Return the [x, y] coordinate for the center point of the cell that contains the specified text.  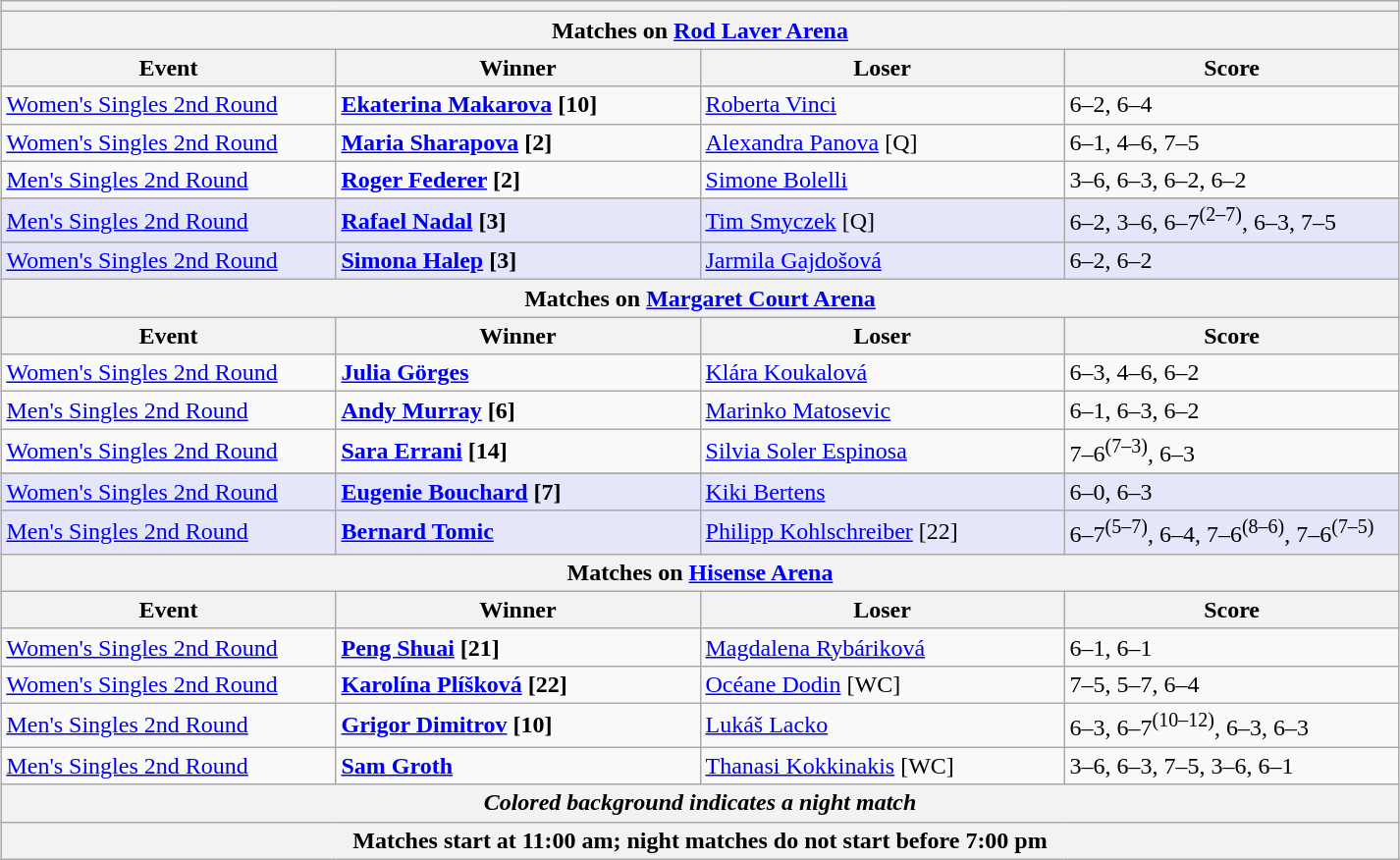
Roger Federer [2] [518, 180]
Sara Errani [14] [518, 452]
Bernard Tomic [518, 532]
6–1, 6–1 [1231, 647]
Matches on Rod Laver Arena [700, 30]
Kiki Bertens [882, 492]
Grigor Dimitrov [10] [518, 725]
3–6, 6–3, 7–5, 3–6, 6–1 [1231, 766]
Simone Bolelli [882, 180]
Marinko Matosevic [882, 410]
Ekaterina Makarova [10] [518, 105]
Sam Groth [518, 766]
6–2, 6–4 [1231, 105]
Klára Koukalová [882, 373]
6–1, 4–6, 7–5 [1231, 142]
Matches start at 11:00 am; night matches do not start before 7:00 pm [700, 840]
6–2, 3–6, 6–7(2–7), 6–3, 7–5 [1231, 220]
Matches on Hisense Arena [700, 572]
Tim Smyczek [Q] [882, 220]
Lukáš Lacko [882, 725]
3–6, 6–3, 6–2, 6–2 [1231, 180]
Simona Halep [3] [518, 261]
6–1, 6–3, 6–2 [1231, 410]
Océane Dodin [WC] [882, 684]
Eugenie Bouchard [7] [518, 492]
Karolína Plíšková [22] [518, 684]
Thanasi Kokkinakis [WC] [882, 766]
Julia Görges [518, 373]
Philipp Kohlschreiber [22] [882, 532]
Peng Shuai [21] [518, 647]
Magdalena Rybáriková [882, 647]
Silvia Soler Espinosa [882, 452]
Rafael Nadal [3] [518, 220]
6–2, 6–2 [1231, 261]
7–6(7–3), 6–3 [1231, 452]
6–7(5–7), 6–4, 7–6(8–6), 7–6(7–5) [1231, 532]
6–3, 4–6, 6–2 [1231, 373]
Andy Murray [6] [518, 410]
6–3, 6–7(10–12), 6–3, 6–3 [1231, 725]
Maria Sharapova [2] [518, 142]
Matches on Margaret Court Arena [700, 298]
Jarmila Gajdošová [882, 261]
Colored background indicates a night match [700, 803]
7–5, 5–7, 6–4 [1231, 684]
Roberta Vinci [882, 105]
Alexandra Panova [Q] [882, 142]
6–0, 6–3 [1231, 492]
